Scan for the cell matching the given text and deliver its (x, y) coordinate at center. 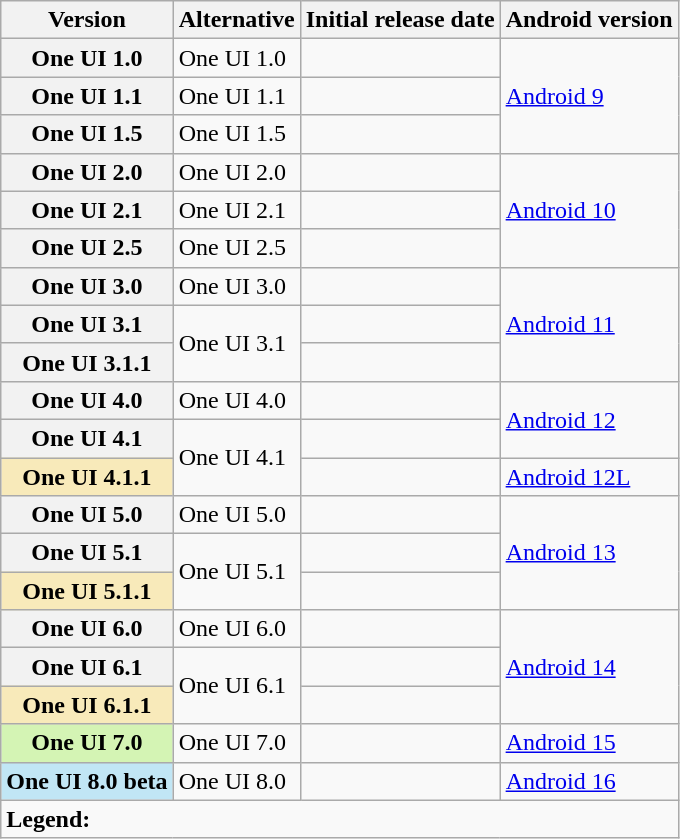
Android 10 (589, 210)
Android 12L (589, 477)
Android 11 (589, 324)
Android 13 (589, 553)
Android 14 (589, 667)
One UI 4.1.1 (87, 477)
Android 9 (589, 96)
One UI 5.1.1 (87, 591)
Version (87, 20)
Alternative (236, 20)
Android 12 (589, 419)
Initial release date (400, 20)
One UI 8.0 (236, 781)
Android 16 (589, 781)
One UI 6.1.1 (87, 705)
One UI 3.1.1 (87, 362)
One UI 8.0 beta (87, 781)
Android 15 (589, 743)
Android version (589, 20)
Legend: (340, 819)
